Locate the cell with the specified text and output its [X, Y] center coordinate. 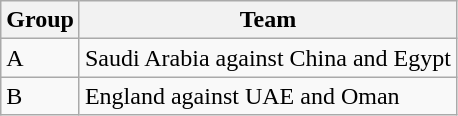
Group [40, 20]
Team [268, 20]
A [40, 58]
England against UAE and Oman [268, 96]
B [40, 96]
Saudi Arabia against China and Egypt [268, 58]
